For the text-containing cell, return its midpoint in [x, y] coordinate format. 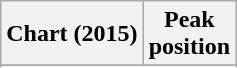
Chart (2015) [72, 34]
Peakposition [189, 34]
